Capture the cell that displays the provided text and extract its [x, y] central coordinate. 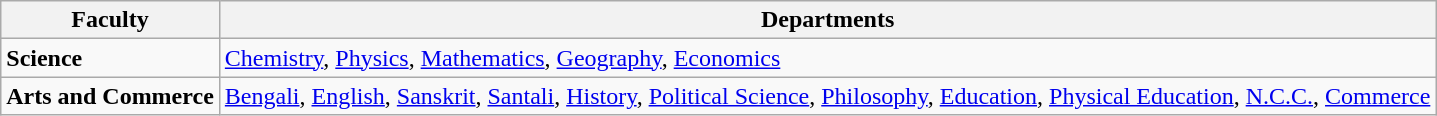
Science [110, 58]
Bengali, English, Sanskrit, Santali, History, Political Science, Philosophy, Education, Physical Education, N.C.C., Commerce [828, 96]
Departments [828, 20]
Arts and Commerce [110, 96]
Faculty [110, 20]
Chemistry, Physics, Mathematics, Geography, Economics [828, 58]
